Extract the (x, y) coordinate from the center of the cell holding the provided text.  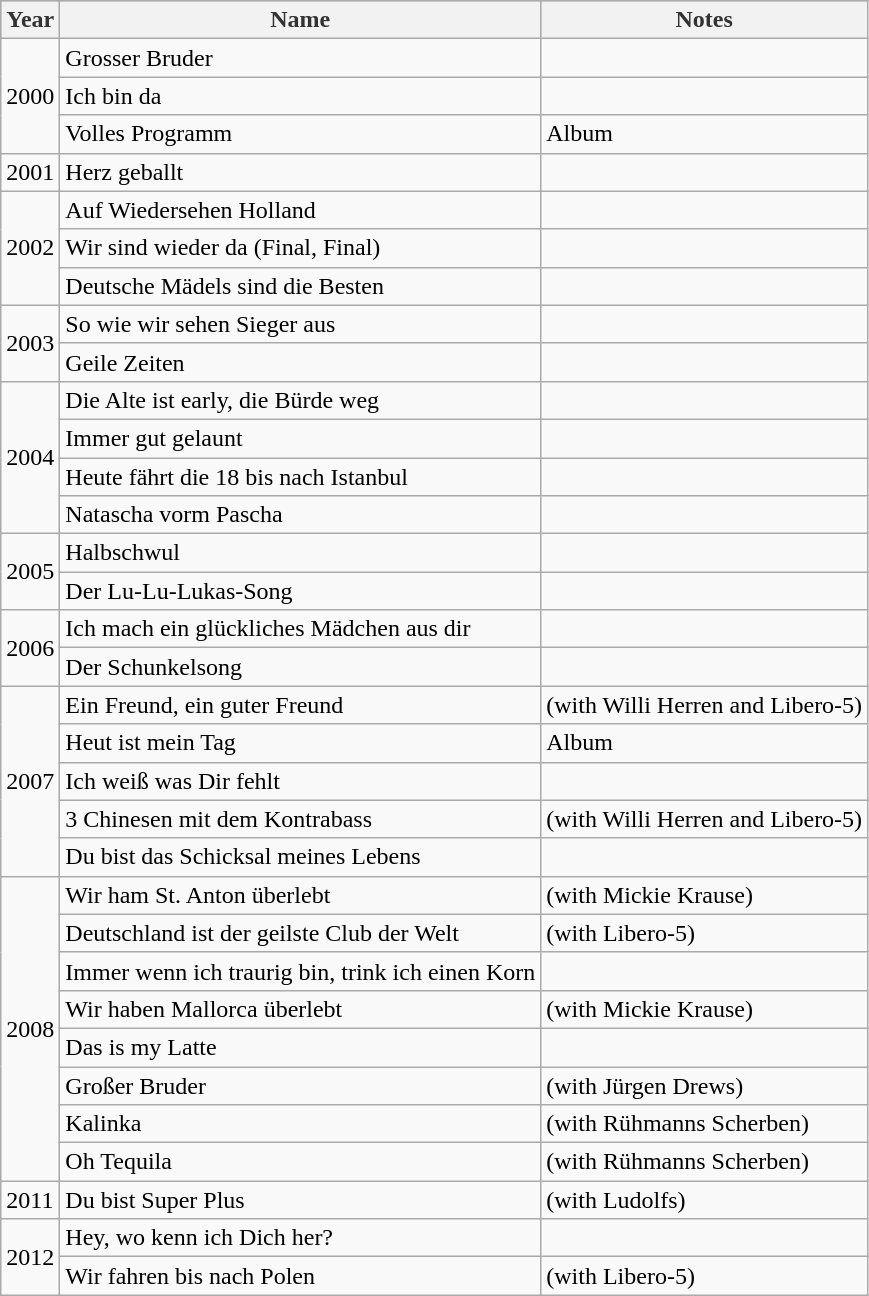
Immer wenn ich traurig bin, trink ich einen Korn (300, 971)
2008 (30, 1028)
Wir haben Mallorca überlebt (300, 1009)
Ich mach ein glückliches Mädchen aus dir (300, 629)
2004 (30, 457)
Ein Freund, ein guter Freund (300, 705)
Halbschwul (300, 553)
Oh Tequila (300, 1162)
Year (30, 20)
Wir fahren bis nach Polen (300, 1276)
Kalinka (300, 1124)
(with Ludolfs) (704, 1200)
3 Chinesen mit dem Kontrabass (300, 819)
Du bist Super Plus (300, 1200)
Ich bin da (300, 96)
Deutschland ist der geilste Club der Welt (300, 933)
Geile Zeiten (300, 362)
2003 (30, 343)
Immer gut gelaunt (300, 438)
Deutsche Mädels sind die Besten (300, 286)
Ich weiß was Dir fehlt (300, 781)
Wir ham St. Anton überlebt (300, 895)
Du bist das Schicksal meines Lebens (300, 857)
Heute fährt die 18 bis nach Istanbul (300, 477)
Der Schunkelsong (300, 667)
Die Alte ist early, die Bürde weg (300, 400)
Heut ist mein Tag (300, 743)
2002 (30, 248)
Natascha vorm Pascha (300, 515)
2006 (30, 648)
Großer Bruder (300, 1085)
2011 (30, 1200)
2001 (30, 172)
(with Jürgen Drews) (704, 1085)
Hey, wo kenn ich Dich her? (300, 1238)
Wir sind wieder da (Final, Final) (300, 248)
Name (300, 20)
2007 (30, 781)
Der Lu-Lu-Lukas-Song (300, 591)
So wie wir sehen Sieger aus (300, 324)
2005 (30, 572)
Grosser Bruder (300, 58)
Volles Programm (300, 134)
2012 (30, 1257)
Das is my Latte (300, 1047)
2000 (30, 96)
Herz geballt (300, 172)
Notes (704, 20)
Auf Wiedersehen Holland (300, 210)
